Extract the (x, y) coordinate from the center of the cell holding the provided text.  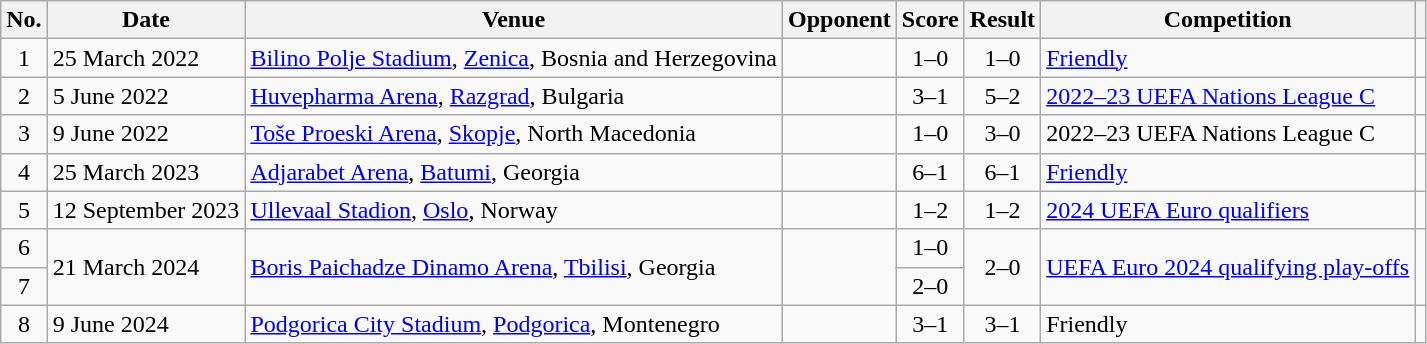
UEFA Euro 2024 qualifying play-offs (1228, 267)
Adjarabet Arena, Batumi, Georgia (514, 172)
2024 UEFA Euro qualifiers (1228, 210)
4 (24, 172)
Competition (1228, 20)
3–0 (1002, 134)
5 (24, 210)
Opponent (839, 20)
Podgorica City Stadium, Podgorica, Montenegro (514, 324)
Score (930, 20)
Huvepharma Arena, Razgrad, Bulgaria (514, 96)
21 March 2024 (146, 267)
9 June 2024 (146, 324)
Ullevaal Stadion, Oslo, Norway (514, 210)
Venue (514, 20)
8 (24, 324)
Date (146, 20)
25 March 2022 (146, 58)
2 (24, 96)
6 (24, 248)
Bilino Polje Stadium, Zenica, Bosnia and Herzegovina (514, 58)
7 (24, 286)
9 June 2022 (146, 134)
5–2 (1002, 96)
5 June 2022 (146, 96)
12 September 2023 (146, 210)
Toše Proeski Arena, Skopje, North Macedonia (514, 134)
3 (24, 134)
No. (24, 20)
1 (24, 58)
Result (1002, 20)
Boris Paichadze Dinamo Arena, Tbilisi, Georgia (514, 267)
25 March 2023 (146, 172)
